Detect which cell encompasses the target text, then output its [X, Y] center coordinate. 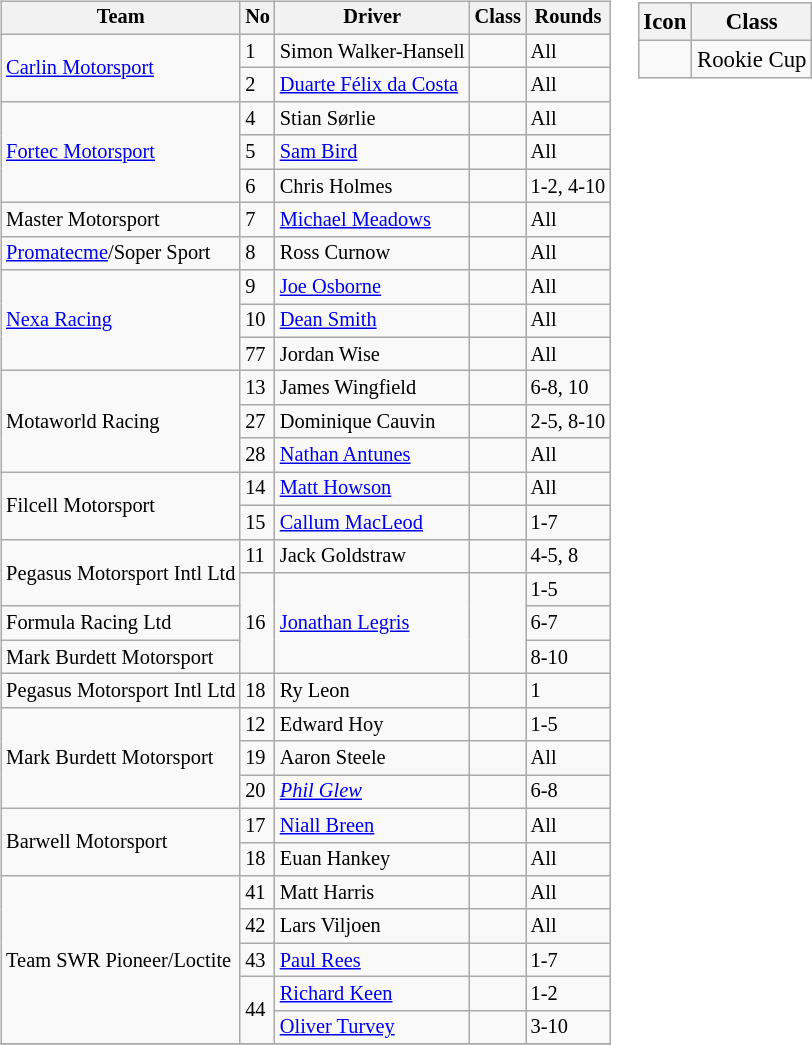
14 [258, 489]
Sam Bird [372, 152]
Aaron Steele [372, 758]
Team SWR Pioneer/Loctite [120, 960]
Rounds [568, 18]
10 [258, 321]
77 [258, 354]
Ross Curnow [372, 253]
42 [258, 926]
9 [258, 287]
Icon [665, 22]
8 [258, 253]
Motaworld Racing [120, 422]
Formula Racing Ltd [120, 623]
11 [258, 556]
7 [258, 220]
43 [258, 960]
Rookie Cup [752, 60]
6 [258, 186]
Paul Rees [372, 960]
Matt Howson [372, 489]
Jack Goldstraw [372, 556]
44 [258, 1010]
Niall Breen [372, 825]
5 [258, 152]
Nathan Antunes [372, 455]
27 [258, 422]
6-8, 10 [568, 388]
16 [258, 624]
Edward Hoy [372, 724]
Dominique Cauvin [372, 422]
Nexa Racing [120, 320]
No [258, 18]
Euan Hankey [372, 859]
17 [258, 825]
20 [258, 792]
Duarte Félix da Costa [372, 85]
6-8 [568, 792]
1-2, 4-10 [568, 186]
28 [258, 455]
Dean Smith [372, 321]
3-10 [568, 1027]
Barwell Motorsport [120, 842]
19 [258, 758]
Oliver Turvey [372, 1027]
James Wingfield [372, 388]
15 [258, 522]
Phil Glew [372, 792]
Chris Holmes [372, 186]
2 [258, 85]
1-2 [568, 994]
12 [258, 724]
Carlin Motorsport [120, 68]
Filcell Motorsport [120, 506]
Master Motorsport [120, 220]
Jordan Wise [372, 354]
8-10 [568, 657]
Callum MacLeod [372, 522]
Michael Meadows [372, 220]
4-5, 8 [568, 556]
Richard Keen [372, 994]
41 [258, 893]
Joe Osborne [372, 287]
13 [258, 388]
6-7 [568, 623]
Jonathan Legris [372, 624]
Lars Viljoen [372, 926]
Ry Leon [372, 691]
Promatecme/Soper Sport [120, 253]
Simon Walker-Hansell [372, 51]
Matt Harris [372, 893]
4 [258, 119]
Stian Sørlie [372, 119]
Fortec Motorsport [120, 152]
Team [120, 18]
2-5, 8-10 [568, 422]
Driver [372, 18]
